Extract the [x, y] coordinate from the center of the cell holding the provided text.  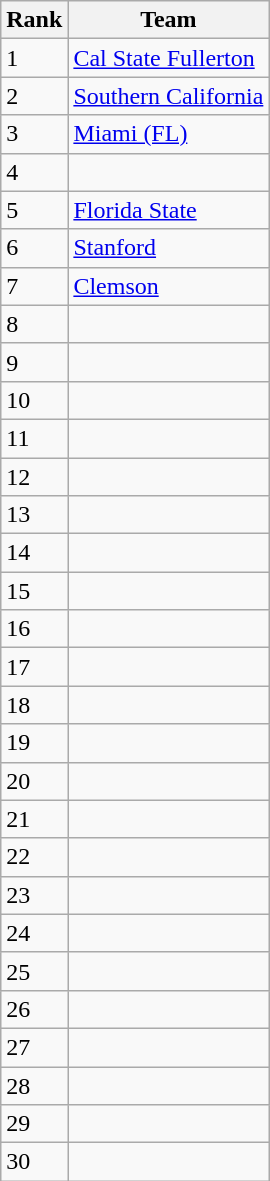
28 [34, 1085]
3 [34, 134]
18 [34, 705]
20 [34, 781]
22 [34, 857]
Miami (FL) [168, 134]
Clemson [168, 286]
11 [34, 438]
19 [34, 743]
Team [168, 20]
8 [34, 324]
26 [34, 1009]
Stanford [168, 248]
13 [34, 515]
15 [34, 591]
23 [34, 895]
10 [34, 400]
25 [34, 971]
7 [34, 286]
21 [34, 819]
30 [34, 1162]
Cal State Fullerton [168, 58]
29 [34, 1124]
14 [34, 553]
16 [34, 629]
9 [34, 362]
6 [34, 248]
Florida State [168, 210]
27 [34, 1047]
24 [34, 933]
17 [34, 667]
1 [34, 58]
12 [34, 477]
4 [34, 172]
5 [34, 210]
Southern California [168, 96]
Rank [34, 20]
2 [34, 96]
